Output the [x, y] coordinate of the center of the cell containing the given text.  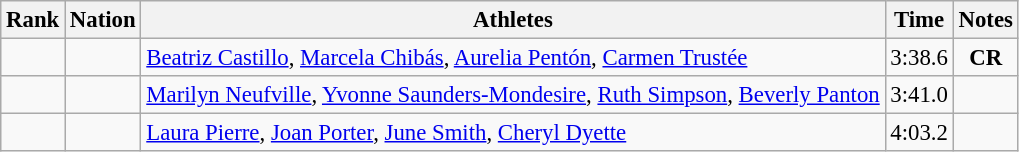
Athletes [513, 20]
3:41.0 [919, 95]
Beatriz Castillo, Marcela Chibás, Aurelia Pentón, Carmen Trustée [513, 58]
4:03.2 [919, 133]
Marilyn Neufville, Yvonne Saunders-Mondesire, Ruth Simpson, Beverly Panton [513, 95]
Notes [986, 20]
Nation [103, 20]
CR [986, 58]
3:38.6 [919, 58]
Laura Pierre, Joan Porter, June Smith, Cheryl Dyette [513, 133]
Rank [33, 20]
Time [919, 20]
